Return [X, Y] of the center of cell containing provided text 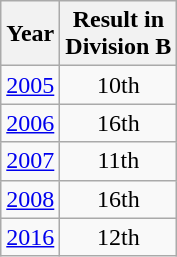
11th [118, 161]
Result inDivision B [118, 34]
2016 [30, 237]
10th [118, 85]
2008 [30, 199]
2007 [30, 161]
Year [30, 34]
2006 [30, 123]
2005 [30, 85]
12th [118, 237]
